Find where the given text appears and provide that cell's center as [X, Y] coordinate. 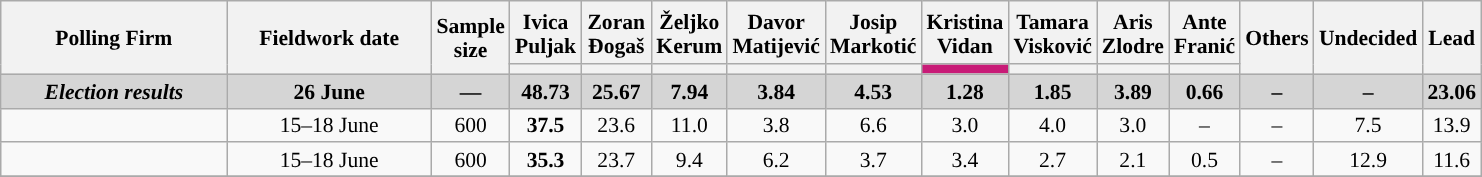
Ivica Puljak [546, 32]
7.94 [689, 91]
35.3 [546, 160]
0.66 [1204, 91]
25.67 [616, 91]
1.85 [1052, 91]
Aris Zlodre [1133, 32]
— [470, 91]
23.6 [616, 125]
Željko Kerum [689, 32]
Election results [114, 91]
12.9 [1368, 160]
Sample size [470, 38]
Others [1277, 38]
Ante Franić [1204, 32]
0.5 [1204, 160]
9.4 [689, 160]
6.2 [776, 160]
11.0 [689, 125]
11.6 [1452, 160]
Kristina Vidan [964, 32]
3.7 [873, 160]
4.0 [1052, 125]
23.06 [1452, 91]
2.1 [1133, 160]
Undecided [1368, 38]
48.73 [546, 91]
13.9 [1452, 125]
3.84 [776, 91]
Josip Markotić [873, 32]
Davor Matijević [776, 32]
Zoran Đogaš [616, 32]
4.53 [873, 91]
23.7 [616, 160]
2.7 [1052, 160]
6.6 [873, 125]
26 June [330, 91]
1.28 [964, 91]
3.8 [776, 125]
Lead [1452, 38]
3.4 [964, 160]
37.5 [546, 125]
Polling Firm [114, 38]
Fieldwork date [330, 38]
7.5 [1368, 125]
3.89 [1133, 91]
Tamara Visković [1052, 32]
